Extract the [X, Y] coordinate from the center of the cell holding the provided text.  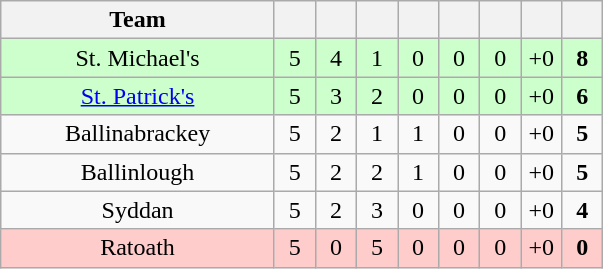
St. Patrick's [138, 96]
Ballinabrackey [138, 134]
8 [582, 58]
Ballinlough [138, 172]
Team [138, 20]
Ratoath [138, 248]
6 [582, 96]
Syddan [138, 210]
St. Michael's [138, 58]
